Output the [x, y] coordinate of the center of the cell containing the given text.  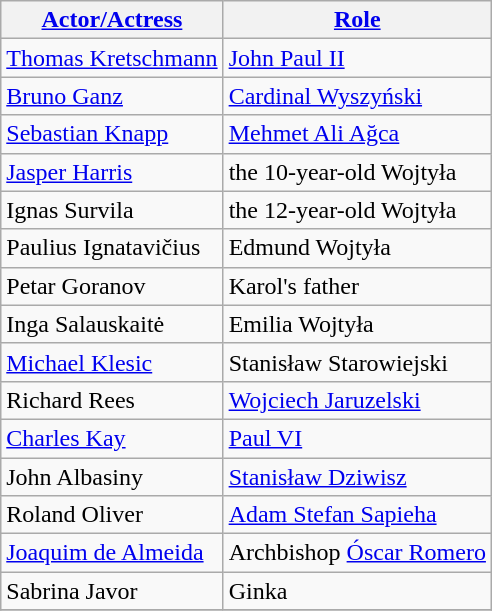
Inga Salauskaitė [112, 324]
Jasper Harris [112, 172]
Charles Kay [112, 438]
John Albasiny [112, 477]
Sabrina Javor [112, 591]
the 10-year-old Wojtyła [357, 172]
the 12-year-old Wojtyła [357, 210]
Michael Klesic [112, 362]
Cardinal Wyszyński [357, 96]
Stanisław Dziwisz [357, 477]
Sebastian Knapp [112, 134]
Stanisław Starowiejski [357, 362]
Joaquim de Almeida [112, 553]
Ignas Survila [112, 210]
Role [357, 20]
Petar Goranov [112, 286]
Adam Stefan Sapieha [357, 515]
Edmund Wojtyła [357, 248]
Karol's father [357, 286]
Mehmet Ali Ağca [357, 134]
Emilia Wojtyła [357, 324]
Thomas Kretschmann [112, 58]
Ginka [357, 591]
Actor/Actress [112, 20]
Richard Rees [112, 400]
Paul VI [357, 438]
Paulius Ignatavičius [112, 248]
Roland Oliver [112, 515]
Bruno Ganz [112, 96]
Wojciech Jaruzelski [357, 400]
John Paul II [357, 58]
Archbishop Óscar Romero [357, 553]
